Output the (x, y) coordinate of the center of the cell containing the given text.  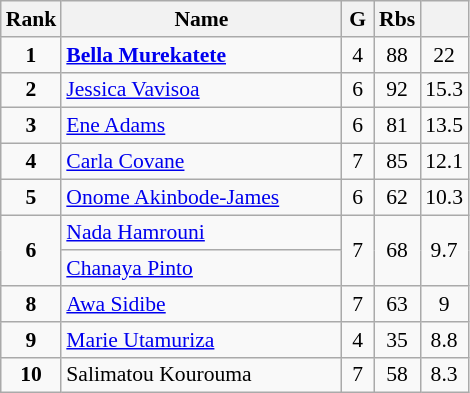
68 (397, 250)
Marie Utamuriza (201, 340)
Carla Covane (201, 162)
5 (32, 197)
10.3 (444, 197)
58 (397, 375)
Ene Adams (201, 126)
Awa Sidibe (201, 304)
88 (397, 55)
62 (397, 197)
Nada Hamrouni (201, 233)
85 (397, 162)
8 (32, 304)
63 (397, 304)
81 (397, 126)
13.5 (444, 126)
12.1 (444, 162)
Chanaya Pinto (201, 269)
15.3 (444, 90)
Name (201, 19)
9.7 (444, 250)
Rank (32, 19)
Jessica Vavisoa (201, 90)
92 (397, 90)
35 (397, 340)
Rbs (397, 19)
1 (32, 55)
G (358, 19)
22 (444, 55)
2 (32, 90)
3 (32, 126)
8.3 (444, 375)
Salimatou Kourouma (201, 375)
Bella Murekatete (201, 55)
8.8 (444, 340)
Onome Akinbode-James (201, 197)
10 (32, 375)
